From the cell containing the given text, extract its center point as (x, y) coordinate. 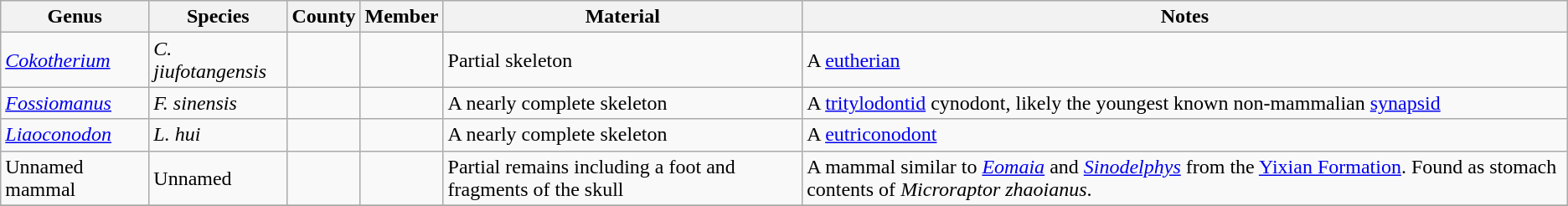
Liaoconodon (75, 135)
Species (218, 17)
Partial skeleton (623, 60)
A eutriconodont (1185, 135)
Member (402, 17)
C. jiufotangensis (218, 60)
County (323, 17)
L. hui (218, 135)
Partial remains including a foot and fragments of the skull (623, 178)
Cokotherium (75, 60)
Notes (1185, 17)
Genus (75, 17)
A tritylodontid cynodont, likely the youngest known non-mammalian synapsid (1185, 103)
Material (623, 17)
Unnamed mammal (75, 178)
Fossiomanus (75, 103)
Unnamed (218, 178)
F. sinensis (218, 103)
A mammal similar to Eomaia and Sinodelphys from the Yixian Formation. Found as stomach contents of Microraptor zhaoianus. (1185, 178)
A eutherian (1185, 60)
